Detect which cell encompasses the target text, then output its (X, Y) center coordinate. 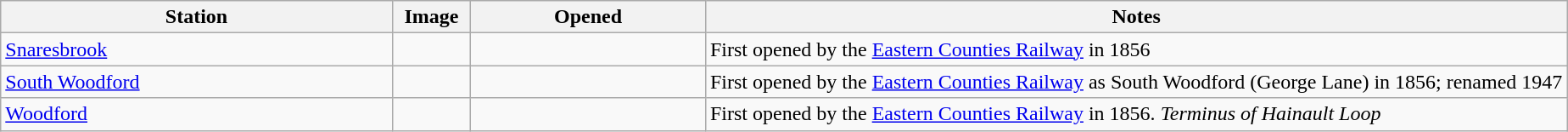
First opened by the Eastern Counties Railway as South Woodford (George Lane) in 1856; renamed 1947 (1135, 82)
Snaresbrook (197, 49)
Image (431, 17)
Opened (589, 17)
First opened by the Eastern Counties Railway in 1856. Terminus of Hainault Loop (1135, 114)
Notes (1135, 17)
Woodford (197, 114)
South Woodford (197, 82)
First opened by the Eastern Counties Railway in 1856 (1135, 49)
Station (197, 17)
